Output the [x, y] coordinate of the center of the cell containing the given text.  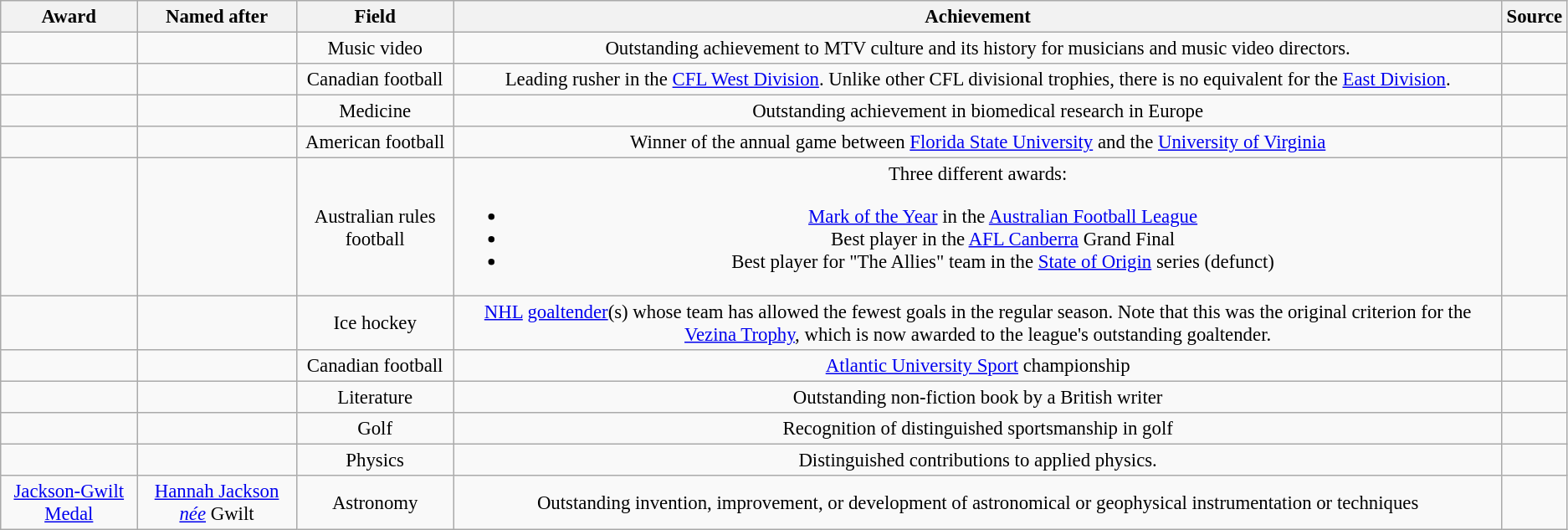
Music video [375, 49]
Distinguished contributions to applied physics. [977, 460]
Achievement [977, 17]
Outstanding non-fiction book by a British writer [977, 397]
Named after [217, 17]
Australian rules football [375, 227]
Astronomy [375, 502]
Literature [375, 397]
Golf [375, 429]
Jackson-Gwilt Medal [69, 502]
Atlantic University Sport championship [977, 366]
Hannah Jackson née Gwilt [217, 502]
Source [1535, 17]
Recognition of distinguished sportsmanship in golf [977, 429]
Ice hockey [375, 323]
Outstanding achievement to MTV culture and its history for musicians and music video directors. [977, 49]
American football [375, 142]
Winner of the annual game between Florida State University and the University of Virginia [977, 142]
Field [375, 17]
Physics [375, 460]
Outstanding invention, improvement, or development of astronomical or geophysical instrumentation or techniques [977, 502]
Outstanding achievement in biomedical research in Europe [977, 111]
Award [69, 17]
Medicine [375, 111]
Leading rusher in the CFL West Division. Unlike other CFL divisional trophies, there is no equivalent for the East Division. [977, 80]
